Extract the [X, Y] coordinate from the center of the cell holding the provided text.  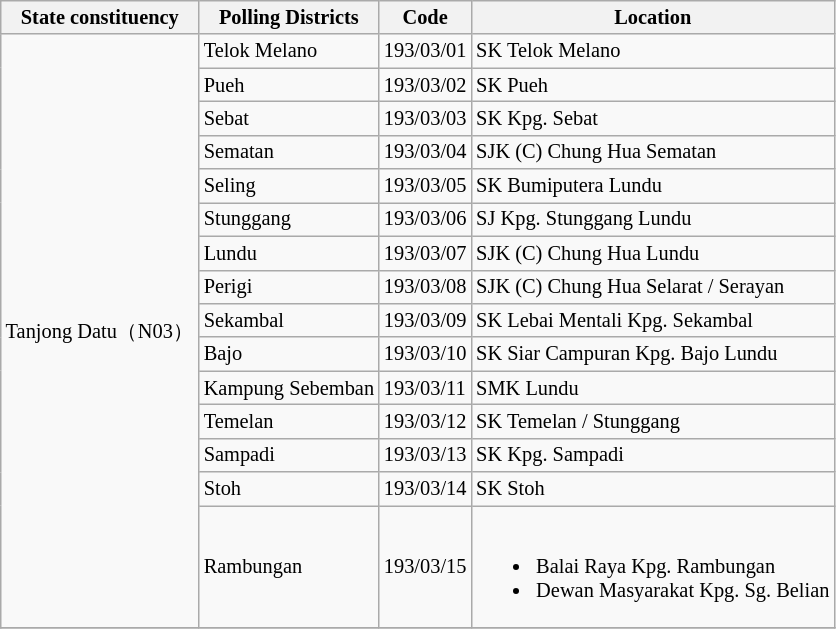
Stoh [289, 489]
193/03/05 [425, 186]
193/03/07 [425, 253]
193/03/11 [425, 388]
Tanjong Datu（N03） [100, 331]
193/03/14 [425, 489]
193/03/03 [425, 118]
SK Temelan / Stunggang [652, 421]
SMK Lundu [652, 388]
Sebat [289, 118]
SK Bumiputera Lundu [652, 186]
Bajo [289, 354]
Location [652, 17]
Lundu [289, 253]
193/03/10 [425, 354]
Sampadi [289, 455]
Rambungan [289, 566]
Sekambal [289, 320]
193/03/08 [425, 287]
SJ Kpg. Stunggang Lundu [652, 219]
SJK (C) Chung Hua Selarat / Serayan [652, 287]
SK Kpg. Sampadi [652, 455]
Perigi [289, 287]
193/03/09 [425, 320]
SK Pueh [652, 85]
193/03/12 [425, 421]
193/03/01 [425, 51]
Seling [289, 186]
Sematan [289, 152]
SJK (C) Chung Hua Sematan [652, 152]
Code [425, 17]
Balai Raya Kpg. RambunganDewan Masyarakat Kpg. Sg. Belian [652, 566]
State constituency [100, 17]
193/03/06 [425, 219]
SK Siar Campuran Kpg. Bajo Lundu [652, 354]
SK Stoh [652, 489]
193/03/04 [425, 152]
SJK (C) Chung Hua Lundu [652, 253]
SK Telok Melano [652, 51]
193/03/02 [425, 85]
Polling Districts [289, 17]
Pueh [289, 85]
193/03/13 [425, 455]
Temelan [289, 421]
Stunggang [289, 219]
SK Kpg. Sebat [652, 118]
193/03/15 [425, 566]
Kampung Sebemban [289, 388]
SK Lebai Mentali Kpg. Sekambal [652, 320]
Telok Melano [289, 51]
